Capture the cell that displays the provided text and extract its (X, Y) central coordinate. 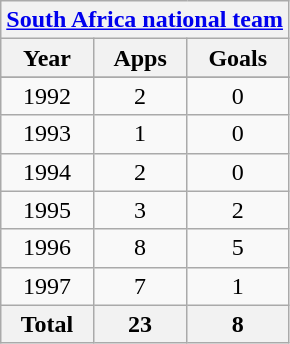
Apps (140, 58)
Total (47, 324)
1995 (47, 210)
5 (238, 248)
1996 (47, 248)
1994 (47, 172)
23 (140, 324)
1993 (47, 134)
1992 (47, 96)
Goals (238, 58)
3 (140, 210)
1997 (47, 286)
Year (47, 58)
7 (140, 286)
South Africa national team (145, 20)
